Capture the cell that displays the provided text and extract its [x, y] central coordinate. 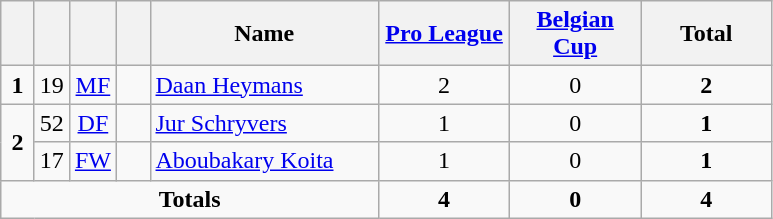
17 [52, 161]
Aboubakary Koita [264, 161]
Name [264, 34]
52 [52, 123]
19 [52, 85]
DF [92, 123]
Totals [190, 199]
Daan Heymans [264, 85]
Jur Schryvers [264, 123]
FW [92, 161]
Belgian Cup [576, 34]
MF [92, 85]
Total [706, 34]
Pro League [444, 34]
